Find where the given text appears and provide that cell's center as [X, Y] coordinate. 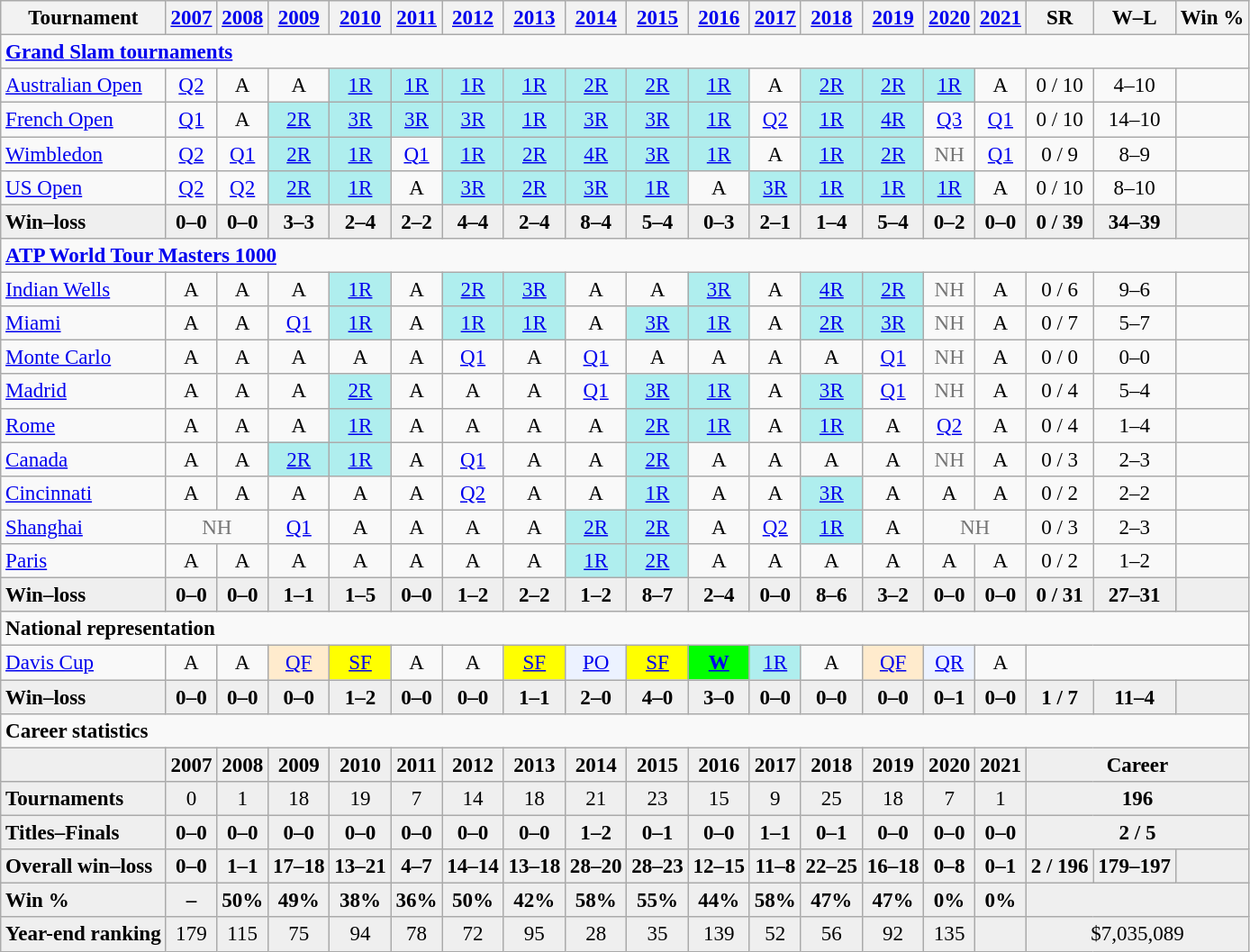
92 [892, 935]
179 [191, 935]
13–21 [360, 866]
0–2 [949, 222]
1 / 7 [1059, 697]
21 [596, 799]
0–3 [719, 222]
94 [360, 935]
9–6 [1135, 290]
PO [596, 663]
12–15 [719, 866]
2 / 196 [1059, 866]
Titles–Finals [83, 833]
35 [657, 935]
0 / 9 [1059, 154]
17–18 [299, 866]
Monte Carlo [83, 358]
28–23 [657, 866]
27–31 [1135, 595]
8–10 [1135, 188]
196 [1137, 799]
11–8 [774, 866]
38% [360, 901]
$7,035,089 [1137, 935]
14 [473, 799]
Grand Slam tournaments [625, 52]
115 [243, 935]
Australian Open [83, 86]
42% [534, 901]
8–6 [831, 595]
28–20 [596, 866]
179–197 [1135, 866]
4–7 [416, 866]
Davis Cup [83, 663]
8–9 [1135, 154]
13–18 [534, 866]
Canada [83, 459]
9 [774, 799]
National representation [625, 629]
ATP World Tour Masters 1000 [625, 256]
22–25 [831, 866]
49% [299, 901]
19 [360, 799]
Career [1137, 765]
W [719, 663]
52 [774, 935]
Career statistics [625, 731]
0–8 [949, 866]
1–5 [360, 595]
Overall win–loss [83, 866]
0 [191, 799]
4–10 [1135, 86]
– [191, 901]
0 / 0 [1059, 358]
14–14 [473, 866]
25 [831, 799]
75 [299, 935]
0 / 31 [1059, 595]
2 / 5 [1137, 833]
Miami [83, 323]
5–7 [1135, 323]
0 / 7 [1059, 323]
23 [657, 799]
8–7 [657, 595]
78 [416, 935]
Paris [83, 561]
Tournament [83, 18]
W–L [1135, 18]
US Open [83, 188]
3–2 [892, 595]
72 [473, 935]
0 / 6 [1059, 290]
QR [949, 663]
8–4 [596, 222]
Indian Wells [83, 290]
2–1 [774, 222]
Rome [83, 425]
SR [1059, 18]
2–0 [596, 697]
Q3 [949, 120]
55% [657, 901]
11–4 [1135, 697]
56 [831, 935]
14–10 [1135, 120]
139 [719, 935]
4–4 [473, 222]
16–18 [892, 866]
135 [949, 935]
Shanghai [83, 527]
3–0 [719, 697]
Year-end ranking [83, 935]
French Open [83, 120]
Tournaments [83, 799]
Cincinnati [83, 494]
44% [719, 901]
Madrid [83, 392]
3–3 [299, 222]
15 [719, 799]
Wimbledon [83, 154]
4–0 [657, 697]
34–39 [1135, 222]
0 / 39 [1059, 222]
36% [416, 901]
95 [534, 935]
28 [596, 935]
